Output the [X, Y] coordinate of the center of the cell containing the given text.  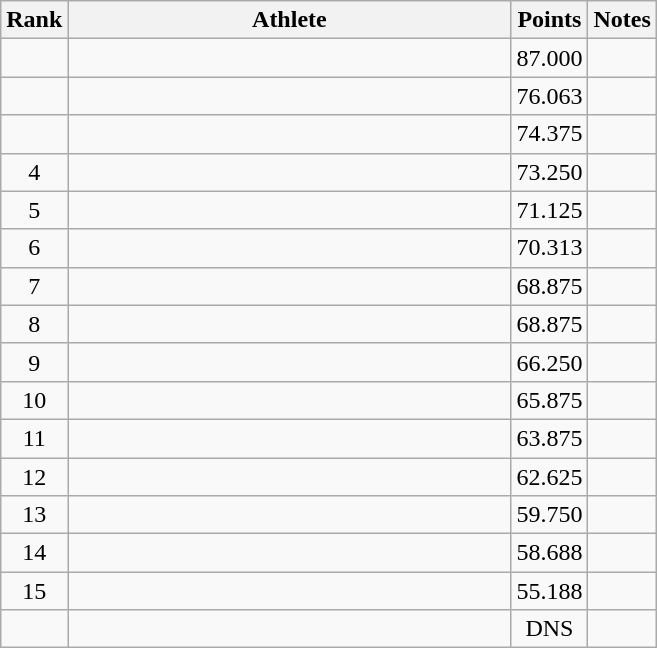
66.250 [550, 362]
74.375 [550, 134]
Rank [34, 20]
55.188 [550, 591]
65.875 [550, 400]
Notes [622, 20]
59.750 [550, 515]
9 [34, 362]
12 [34, 477]
15 [34, 591]
10 [34, 400]
71.125 [550, 210]
DNS [550, 629]
11 [34, 438]
87.000 [550, 58]
58.688 [550, 553]
6 [34, 248]
62.625 [550, 477]
8 [34, 324]
70.313 [550, 248]
13 [34, 515]
7 [34, 286]
63.875 [550, 438]
73.250 [550, 172]
4 [34, 172]
5 [34, 210]
Points [550, 20]
14 [34, 553]
Athlete [290, 20]
76.063 [550, 96]
